Capture the cell that displays the provided text and extract its (X, Y) central coordinate. 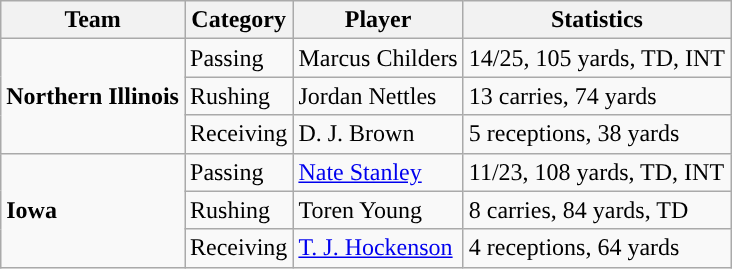
4 receptions, 64 yards (596, 248)
11/23, 108 yards, TD, INT (596, 172)
Team (93, 20)
D. J. Brown (378, 134)
Northern Illinois (93, 96)
Jordan Nettles (378, 96)
Marcus Childers (378, 58)
T. J. Hockenson (378, 248)
13 carries, 74 yards (596, 96)
Toren Young (378, 210)
5 receptions, 38 yards (596, 134)
Category (238, 20)
Player (378, 20)
14/25, 105 yards, TD, INT (596, 58)
Iowa (93, 210)
Nate Stanley (378, 172)
8 carries, 84 yards, TD (596, 210)
Statistics (596, 20)
